Locate the cell with the specified text and output its (X, Y) center coordinate. 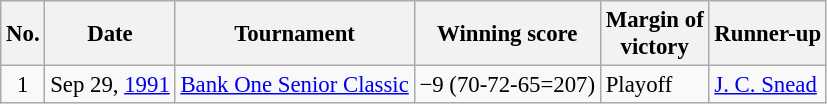
Runner-up (768, 34)
Tournament (294, 34)
Margin ofvictory (654, 34)
Bank One Senior Classic (294, 85)
1 (23, 85)
No. (23, 34)
J. C. Snead (768, 85)
−9 (70-72-65=207) (507, 85)
Playoff (654, 85)
Date (110, 34)
Sep 29, 1991 (110, 85)
Winning score (507, 34)
